Determine the (X, Y) coordinate at the center of the cell enclosing the given text.  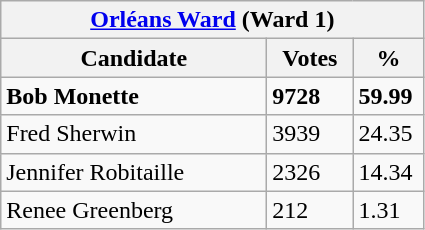
Fred Sherwin (134, 134)
59.99 (388, 96)
Renee Greenberg (134, 210)
Candidate (134, 58)
1.31 (388, 210)
24.35 (388, 134)
3939 (310, 134)
2326 (310, 172)
14.34 (388, 172)
9728 (310, 96)
Bob Monette (134, 96)
Votes (310, 58)
Orléans Ward (Ward 1) (212, 20)
212 (310, 210)
% (388, 58)
Jennifer Robitaille (134, 172)
